For the text-containing cell, return its midpoint in (X, Y) coordinate format. 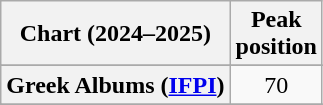
70 (276, 85)
Chart (2024–2025) (116, 34)
Greek Albums (IFPI) (116, 85)
Peakposition (276, 34)
